From the cell containing the given text, extract its center point as (X, Y) coordinate. 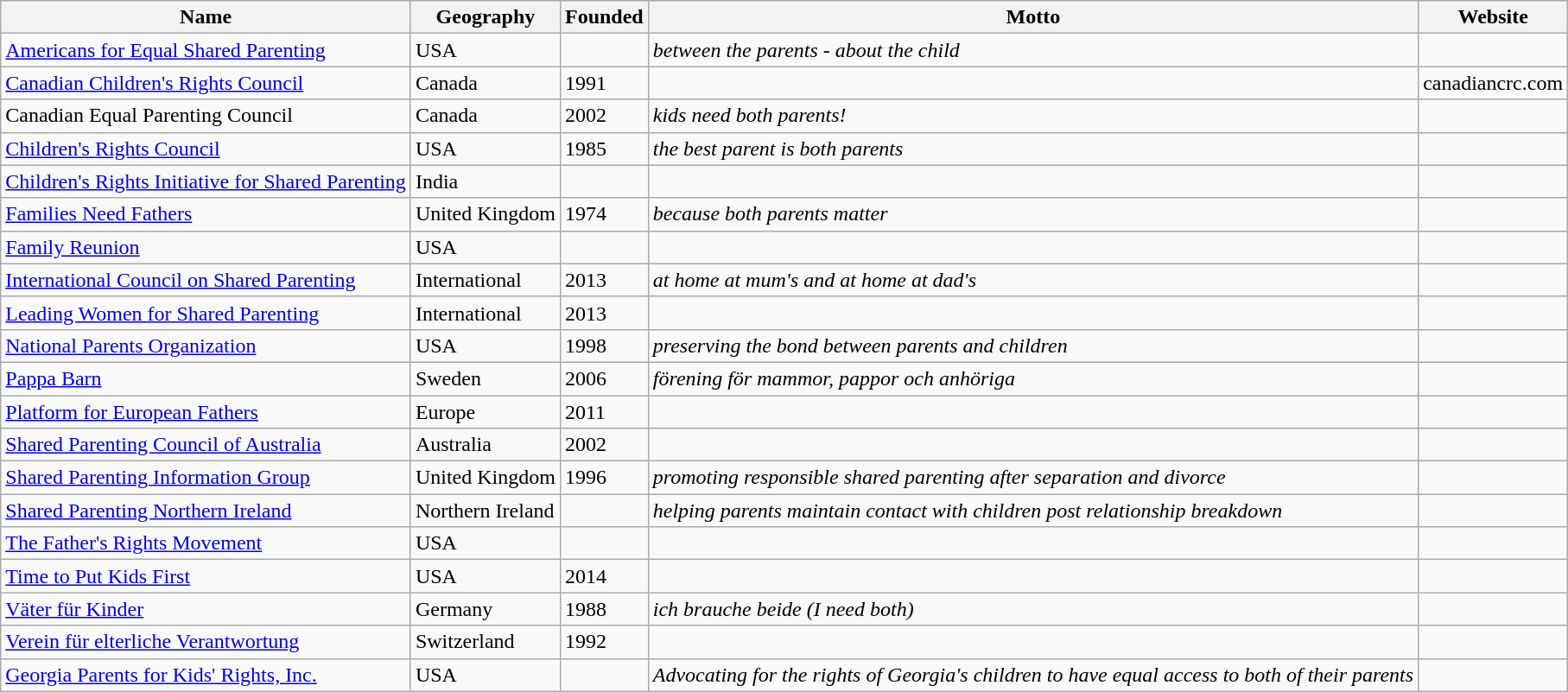
Advocating for the rights of Georgia's children to have equal access to both of their parents (1033, 675)
Europe (486, 412)
Leading Women for Shared Parenting (206, 313)
because both parents matter (1033, 214)
Children's Rights Council (206, 149)
The Father's Rights Movement (206, 543)
Motto (1033, 17)
kids need both parents! (1033, 116)
Pappa Barn (206, 378)
Website (1493, 17)
the best parent is both parents (1033, 149)
Switzerland (486, 642)
1998 (604, 346)
Families Need Fathers (206, 214)
1974 (604, 214)
2011 (604, 412)
Canadian Children's Rights Council (206, 83)
Family Reunion (206, 247)
Geography (486, 17)
1988 (604, 609)
helping parents maintain contact with children post relationship breakdown (1033, 511)
National Parents Organization (206, 346)
Georgia Parents for Kids' Rights, Inc. (206, 675)
ich brauche beide (I need both) (1033, 609)
Shared Parenting Northern Ireland (206, 511)
Verein für elterliche Verantwortung (206, 642)
Canadian Equal Parenting Council (206, 116)
Shared Parenting Council of Australia (206, 445)
Time to Put Kids First (206, 576)
International Council on Shared Parenting (206, 280)
Germany (486, 609)
India (486, 181)
1996 (604, 478)
Americans for Equal Shared Parenting (206, 50)
promoting responsible shared parenting after separation and divorce (1033, 478)
canadiancrc.com (1493, 83)
Name (206, 17)
Northern Ireland (486, 511)
between the parents - about the child (1033, 50)
preserving the bond between parents and children (1033, 346)
Founded (604, 17)
1985 (604, 149)
Platform for European Fathers (206, 412)
2006 (604, 378)
1992 (604, 642)
förening för mammor, pappor och anhöriga (1033, 378)
Australia (486, 445)
at home at mum's and at home at dad's (1033, 280)
2014 (604, 576)
Väter für Kinder (206, 609)
Children's Rights Initiative for Shared Parenting (206, 181)
1991 (604, 83)
Sweden (486, 378)
Shared Parenting Information Group (206, 478)
